Output the [X, Y] coordinate of the center of the cell containing the given text.  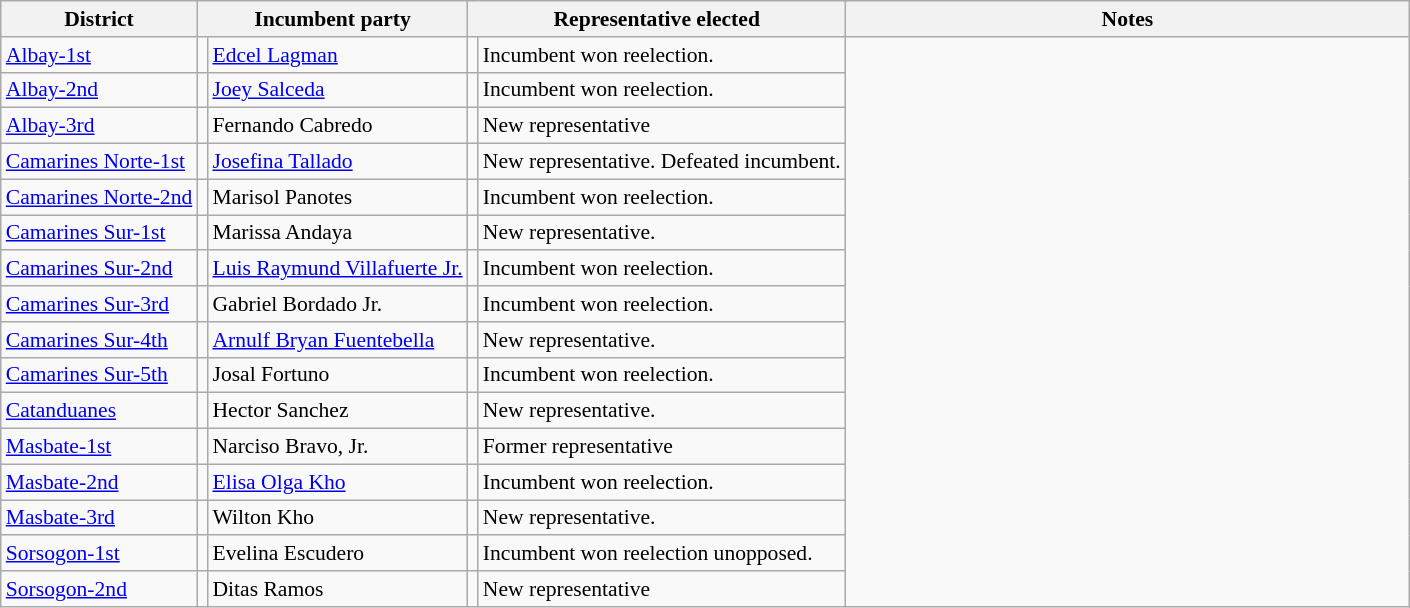
Masbate-2nd [100, 482]
Camarines Sur-3rd [100, 304]
Incumbent party [332, 19]
Hector Sanchez [337, 411]
Josal Fortuno [337, 375]
Josefina Tallado [337, 162]
District [100, 19]
Albay-3rd [100, 126]
Albay-2nd [100, 90]
Camarines Norte-2nd [100, 197]
Sorsogon-2nd [100, 589]
Masbate-1st [100, 447]
Camarines Sur-5th [100, 375]
Camarines Sur-4th [100, 340]
Marissa Andaya [337, 233]
Camarines Sur-2nd [100, 269]
Representative elected [657, 19]
Marisol Panotes [337, 197]
Albay-1st [100, 55]
Evelina Escudero [337, 554]
Joey Salceda [337, 90]
Masbate-3rd [100, 518]
Luis Raymund Villafuerte Jr. [337, 269]
Wilton Kho [337, 518]
Incumbent won reelection unopposed. [662, 554]
Gabriel Bordado Jr. [337, 304]
Edcel Lagman [337, 55]
Elisa Olga Kho [337, 482]
Camarines Norte-1st [100, 162]
New representative. Defeated incumbent. [662, 162]
Arnulf Bryan Fuentebella [337, 340]
Former representative [662, 447]
Catanduanes [100, 411]
Sorsogon-1st [100, 554]
Narciso Bravo, Jr. [337, 447]
Notes [1128, 19]
Ditas Ramos [337, 589]
Camarines Sur-1st [100, 233]
Fernando Cabredo [337, 126]
